From the cell containing the given text, extract its center point as [X, Y] coordinate. 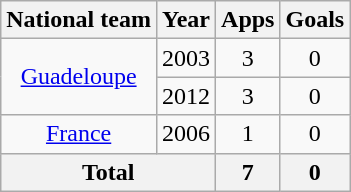
Guadeloupe [79, 77]
7 [248, 172]
2003 [186, 58]
Total [108, 172]
France [79, 134]
Year [186, 20]
National team [79, 20]
2012 [186, 96]
Apps [248, 20]
Goals [315, 20]
1 [248, 134]
2006 [186, 134]
